Identify which cell holds the provided text, then report its (x, y) central coordinate. 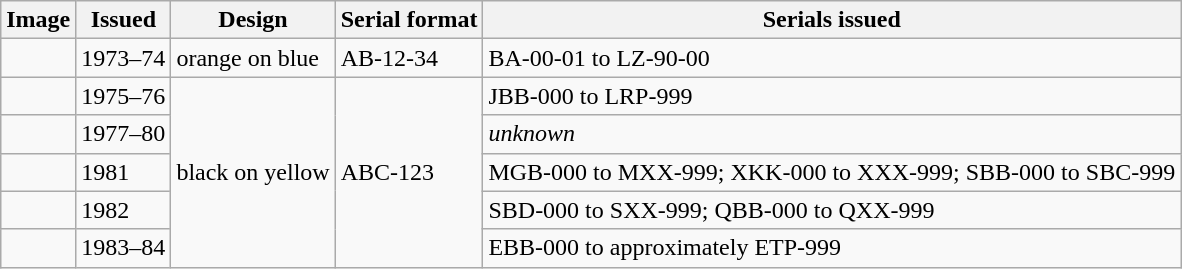
Serial format (409, 20)
MGB-000 to MXX-999; XKK-000 to XXX-999; SBB-000 to SBC-999 (832, 172)
AB-12-34 (409, 58)
JBB-000 to LRP-999 (832, 96)
1981 (124, 172)
Design (253, 20)
Serials issued (832, 20)
orange on blue (253, 58)
1983–84 (124, 248)
1975–76 (124, 96)
1973–74 (124, 58)
unknown (832, 134)
SBD-000 to SXX-999; QBB-000 to QXX-999 (832, 210)
Image (38, 20)
ABC-123 (409, 172)
Issued (124, 20)
1977–80 (124, 134)
1982 (124, 210)
black on yellow (253, 172)
BA-00-01 to LZ-90-00 (832, 58)
EBB-000 to approximately ETP-999 (832, 248)
